Find where the given text appears and provide that cell's center as (x, y) coordinate. 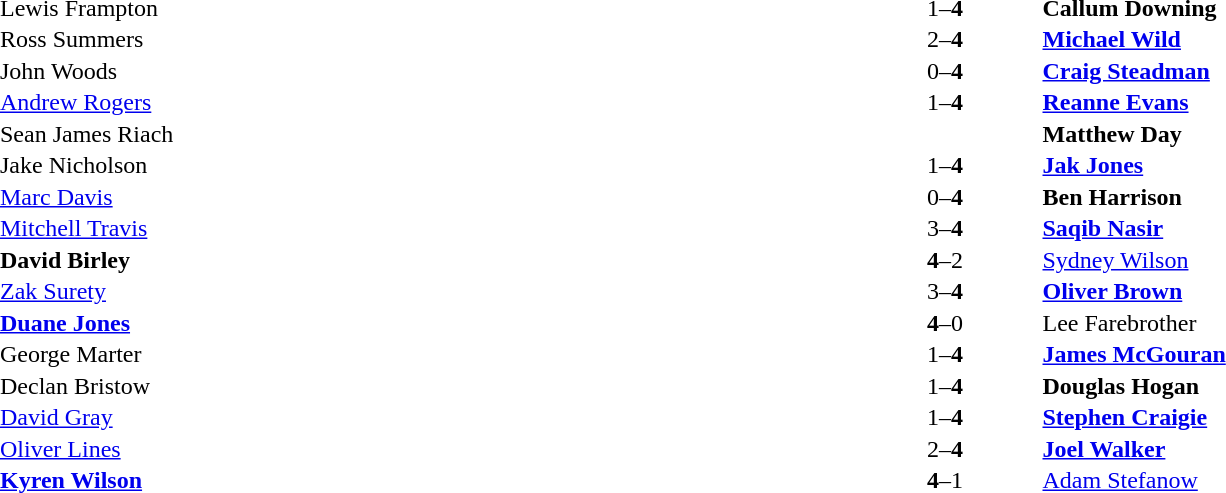
4–0 (944, 323)
4–2 (944, 260)
